Extract the [X, Y] coordinate from the center of the cell holding the provided text.  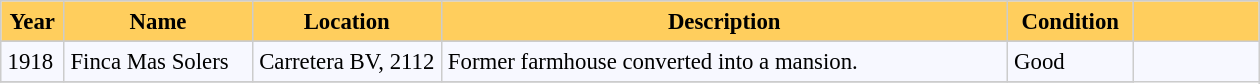
Year [32, 21]
Location [346, 21]
Condition [1070, 21]
Description [724, 21]
Finca Mas Solers [158, 61]
Name [158, 21]
1918 [32, 61]
Carretera BV, 2112 [346, 61]
Former farmhouse converted into a mansion. [724, 61]
Good [1070, 61]
